Return the (X, Y) coordinate for the center point of the cell that contains the specified text.  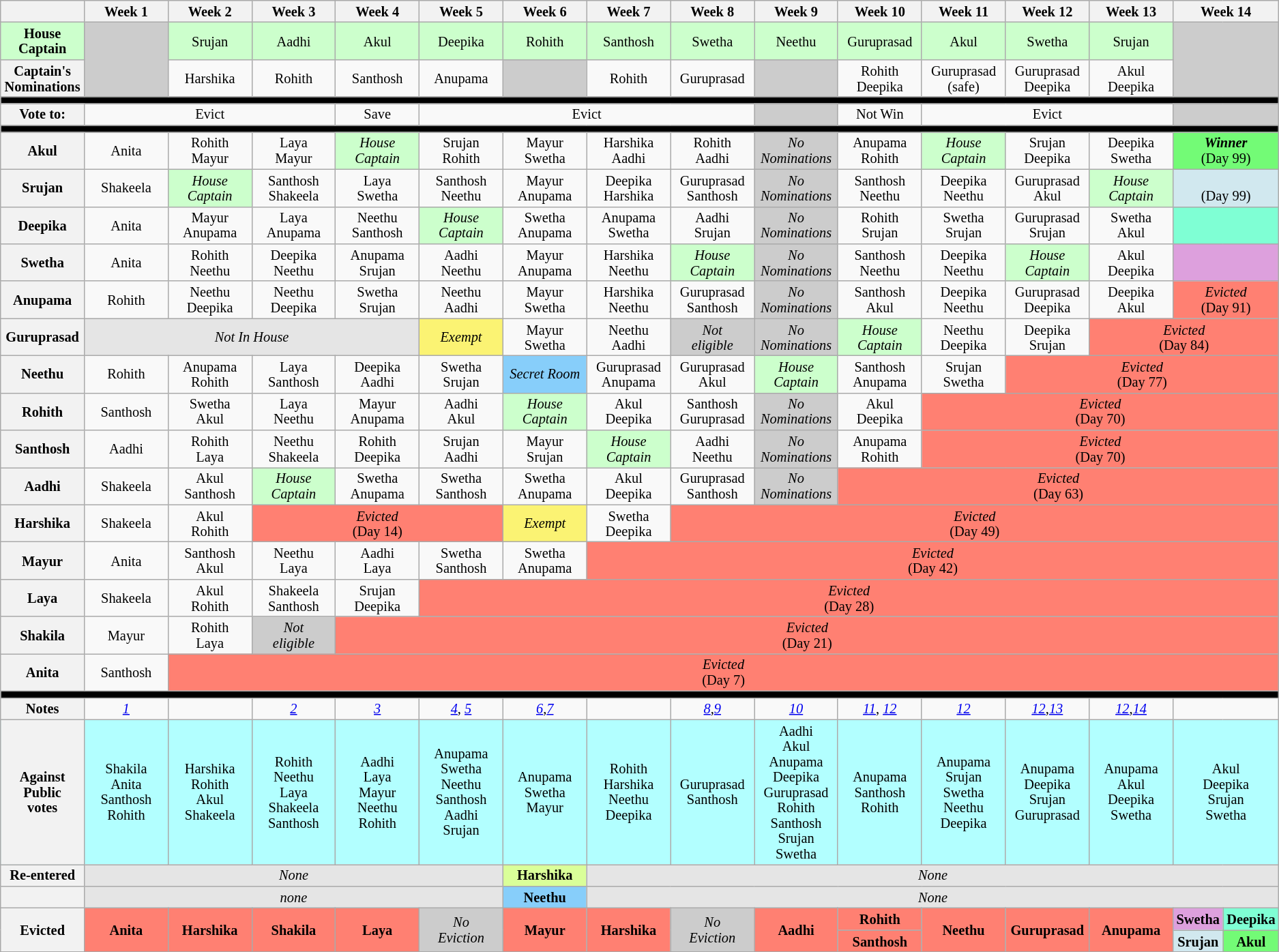
Evicted(Day 84) (1184, 337)
HarshikaRohithAkulShakeela (210, 792)
AkulSanthosh (210, 486)
11, 12 (880, 709)
AadhiLaya (378, 561)
GuruprasadAnupama (629, 374)
RohithAadhi (712, 150)
Notes (42, 709)
NeethuSanthosh (378, 225)
Week 2 (210, 11)
1 (127, 709)
Evicted (42, 929)
Evicted(Day 21) (808, 636)
SrujanAadhi (461, 449)
Week 8 (712, 11)
AnupamaSanthoshRohith (880, 792)
Week 4 (378, 11)
Week 13 (1131, 11)
Vote to: (42, 114)
Week 3 (293, 11)
AnupamaSwetha (629, 225)
SanthoshShakeela (293, 188)
Week 11 (963, 11)
Week 14 (1225, 11)
AnupamaSrujanSwethaNeethuDeepika (963, 792)
RohithHarshikaNeethuDeepika (629, 792)
LayaAnupama (293, 225)
SanthoshGuruprasad (712, 412)
Evicted(Day 63) (1058, 486)
Evicted(Day 42) (933, 561)
Re-entered (42, 875)
RohithNeethu (210, 262)
12,14 (1131, 709)
AnupamaAkulDeepikaSwetha (1131, 792)
LayaMayur (293, 150)
Week 7 (629, 11)
12,13 (1048, 709)
MayurSrujan (544, 449)
GuruprasadSrujan (1048, 225)
DeepikaHarshika (629, 188)
Guruprasad Deepika (1048, 78)
DeepikaSrujan (1048, 337)
DeepikaAadhi (378, 374)
RohithNeethuLayaShakeelaSanthosh (293, 792)
Captain's Nominations (42, 78)
Week 9 (797, 11)
Evicted(Day 91) (1225, 300)
AgainstPublicvotes (42, 792)
Evicted(Day 28) (849, 597)
Evicted(Day 14) (377, 524)
Evicted(Day 77) (1142, 374)
AadhiSrujan (712, 225)
NeethuShakeela (293, 449)
3 (378, 709)
ShakilaAnitaSanthoshRohith (127, 792)
DeepikaSwetha (1131, 150)
LayaSanthosh (293, 374)
AnupamaDeepikaSrujanGuruprasad (1048, 792)
SanthoshAnupama (880, 374)
Week 1 (127, 11)
12 (963, 709)
10 (797, 709)
AnupamaSwethaMayur (544, 792)
Week 6 (544, 11)
Week 12 (1048, 11)
2 (293, 709)
SrujanSwetha (963, 374)
AkulDeepikaSrujanSwetha (1225, 792)
Evicted(Day 7) (723, 672)
Save (378, 114)
AadhiAkul (461, 412)
none (294, 897)
SrujanRohith (461, 150)
AadhiLayaMayurNeethuRohith (378, 792)
Secret Room (544, 374)
NeethuLaya (293, 561)
AnupamaSrujan (378, 262)
ShakeelaSanthosh (293, 597)
Evicted(Day 49) (975, 524)
Not In House (252, 337)
Week 5 (461, 11)
RohithMayur (210, 150)
SwethaDeepika (629, 524)
HarshikaAadhi (629, 150)
RohithSrujan (880, 225)
GuruprasadDeepika (1048, 300)
4, 5 (461, 709)
Winner(Day 99) (1225, 150)
AadhiAkulAnupamaDeepikaGuruprasadRohithSanthoshSrujanSwetha (797, 792)
Guruprasad (safe) (963, 78)
LayaSwetha (378, 188)
8,9 (712, 709)
DeepikaAkul (1131, 300)
6,7 (544, 709)
AnupamaSwethaNeethuSanthoshAadhiSrujan (461, 792)
LayaNeethu (293, 412)
Week 10 (880, 11)
Not Win (880, 114)
(Day 99) (1225, 188)
